Locate the cell with the specified text and output its [X, Y] center coordinate. 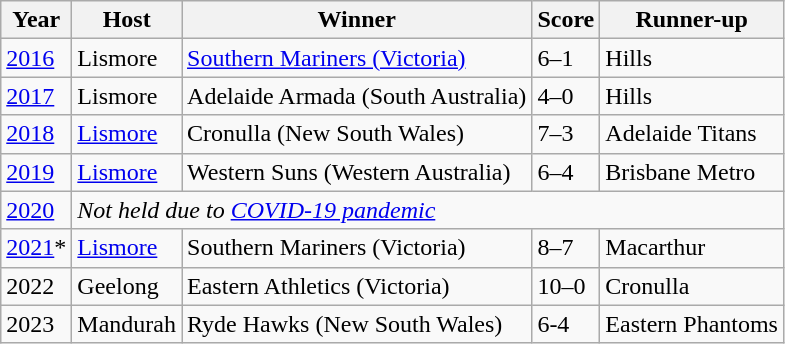
2018 [36, 134]
6–1 [566, 58]
Ryde Hawks (New South Wales) [357, 324]
2017 [36, 96]
Year [36, 20]
Score [566, 20]
6–4 [566, 172]
Macarthur [692, 248]
Not held due to COVID-19 pandemic [428, 210]
Adelaide Armada (South Australia) [357, 96]
2020 [36, 210]
2021* [36, 248]
2023 [36, 324]
2022 [36, 286]
Cronulla [692, 286]
Runner-up [692, 20]
Brisbane Metro [692, 172]
2016 [36, 58]
7–3 [566, 134]
10–0 [566, 286]
Host [127, 20]
Geelong [127, 286]
Adelaide Titans [692, 134]
2019 [36, 172]
Winner [357, 20]
Mandurah [127, 324]
Eastern Athletics (Victoria) [357, 286]
8–7 [566, 248]
Cronulla (New South Wales) [357, 134]
Western Suns (Western Australia) [357, 172]
4–0 [566, 96]
Eastern Phantoms [692, 324]
6-4 [566, 324]
